Locate the cell with the specified text and output its (x, y) center coordinate. 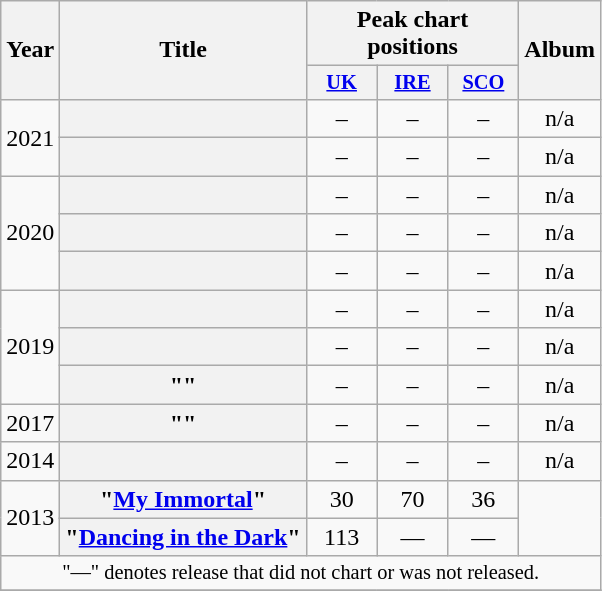
2021 (30, 137)
30 (342, 499)
2014 (30, 461)
2017 (30, 423)
"My Immortal" (183, 499)
SCO (484, 83)
113 (342, 537)
36 (484, 499)
"—" denotes release that did not chart or was not released. (301, 573)
Title (183, 50)
2013 (30, 518)
"Dancing in the Dark" (183, 537)
Peak chart positions (412, 34)
2020 (30, 233)
UK (342, 83)
2019 (30, 347)
Album (560, 50)
70 (412, 499)
IRE (412, 83)
Year (30, 50)
